Identify which cell holds the provided text, then report its [x, y] central coordinate. 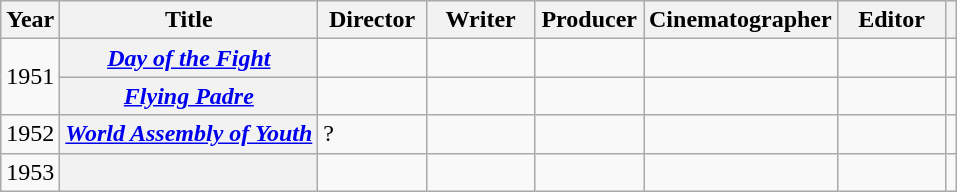
Title [189, 20]
Day of the Fight [189, 58]
World Assembly of Youth [189, 134]
? [372, 134]
Producer [590, 20]
Year [30, 20]
Writer [480, 20]
Flying Padre [189, 96]
Editor [892, 20]
Director [372, 20]
1952 [30, 134]
1951 [30, 77]
1953 [30, 172]
Cinematographer [741, 20]
